Scan for the cell matching the given text and deliver its (X, Y) coordinate at center. 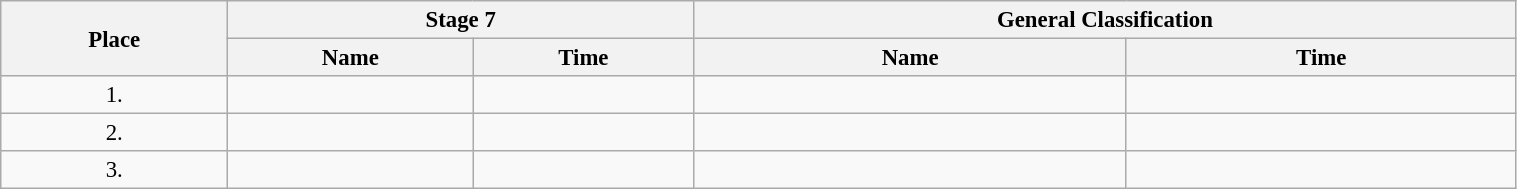
3. (114, 170)
Place (114, 38)
Stage 7 (461, 20)
General Classification (1105, 20)
2. (114, 133)
1. (114, 95)
